For the text-containing cell, return its midpoint in (X, Y) coordinate format. 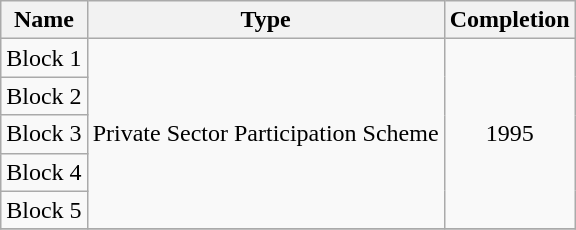
Type (266, 20)
Block 1 (44, 58)
1995 (510, 134)
Block 2 (44, 96)
Completion (510, 20)
Name (44, 20)
Block 4 (44, 172)
Block 3 (44, 134)
Block 5 (44, 210)
Private Sector Participation Scheme (266, 134)
